Find where the given text appears and provide that cell's center as [x, y] coordinate. 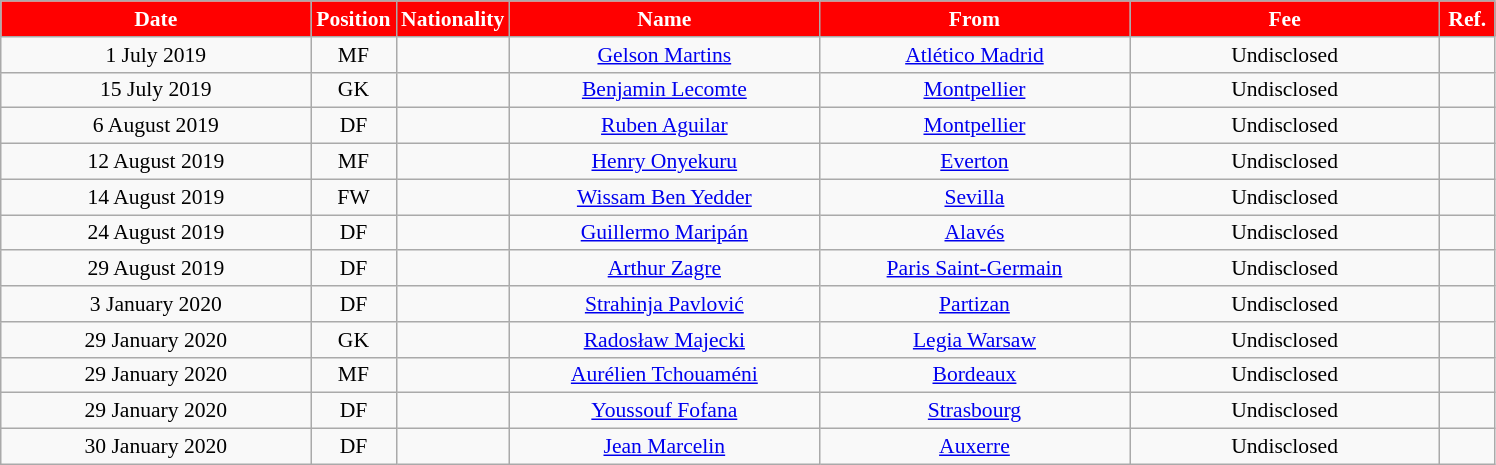
Bordeaux [974, 375]
6 August 2019 [156, 126]
Youssouf Fofana [664, 411]
Auxerre [974, 447]
Wissam Ben Yedder [664, 197]
Aurélien Tchouaméni [664, 375]
Atlético Madrid [974, 55]
Paris Saint-Germain [974, 269]
Legia Warsaw [974, 340]
Position [354, 19]
14 August 2019 [156, 197]
29 August 2019 [156, 269]
Partizan [974, 304]
3 January 2020 [156, 304]
Ref. [1468, 19]
1 July 2019 [156, 55]
Strasbourg [974, 411]
Henry Onyekuru [664, 162]
Benjamin Lecomte [664, 90]
Alavés [974, 233]
Fee [1285, 19]
Sevilla [974, 197]
Nationality [452, 19]
Ruben Aguilar [664, 126]
Date [156, 19]
12 August 2019 [156, 162]
Guillermo Maripán [664, 233]
FW [354, 197]
24 August 2019 [156, 233]
15 July 2019 [156, 90]
Radosław Majecki [664, 340]
Jean Marcelin [664, 447]
Everton [974, 162]
30 January 2020 [156, 447]
Name [664, 19]
From [974, 19]
Gelson Martins [664, 55]
Arthur Zagre [664, 269]
Strahinja Pavlović [664, 304]
